Return the (X, Y) coordinate for the center point of the cell that contains the specified text.  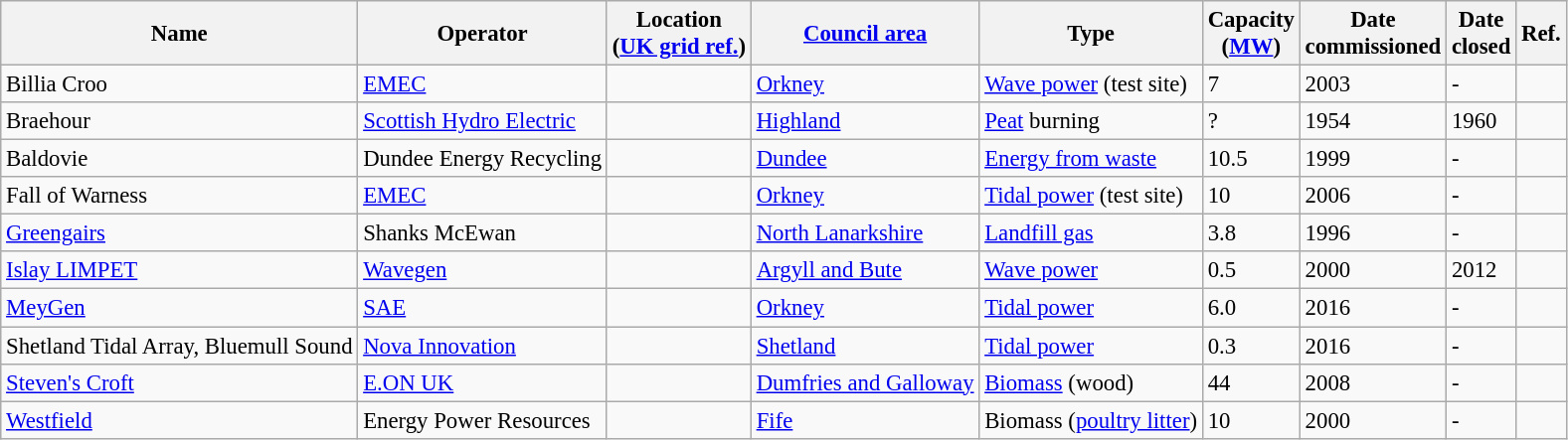
Shetland Tidal Array, Bluemull Sound (179, 346)
E.ON UK (483, 382)
Braehour (179, 121)
Operator (483, 34)
MeyGen (179, 308)
Datecommissioned (1372, 34)
Biomass (poultry litter) (1092, 420)
? (1251, 121)
1999 (1372, 159)
Fall of Warness (179, 196)
6.0 (1251, 308)
2006 (1372, 196)
Wave power (test site) (1092, 84)
Dundee Energy Recycling (483, 159)
Landfill gas (1092, 233)
10.5 (1251, 159)
Islay LIMPET (179, 271)
Wave power (1092, 271)
Steven's Croft (179, 382)
SAE (483, 308)
2012 (1481, 271)
Westfield (179, 420)
Capacity(MW) (1251, 34)
Location(UK grid ref.) (678, 34)
Greengairs (179, 233)
44 (1251, 382)
1954 (1372, 121)
Highland (865, 121)
1960 (1481, 121)
Name (179, 34)
7 (1251, 84)
Energy Power Resources (483, 420)
Billia Croo (179, 84)
Dateclosed (1481, 34)
2008 (1372, 382)
Tidal power (test site) (1092, 196)
Peat burning (1092, 121)
Biomass (wood) (1092, 382)
Type (1092, 34)
Wavegen (483, 271)
Shanks McEwan (483, 233)
Ref. (1541, 34)
Scottish Hydro Electric (483, 121)
Fife (865, 420)
1996 (1372, 233)
Shetland (865, 346)
Dundee (865, 159)
Argyll and Bute (865, 271)
Nova Innovation (483, 346)
2003 (1372, 84)
Energy from waste (1092, 159)
Dumfries and Galloway (865, 382)
0.3 (1251, 346)
3.8 (1251, 233)
North Lanarkshire (865, 233)
Baldovie (179, 159)
Council area (865, 34)
0.5 (1251, 271)
